Extract the (X, Y) coordinate from the center of the cell holding the provided text.  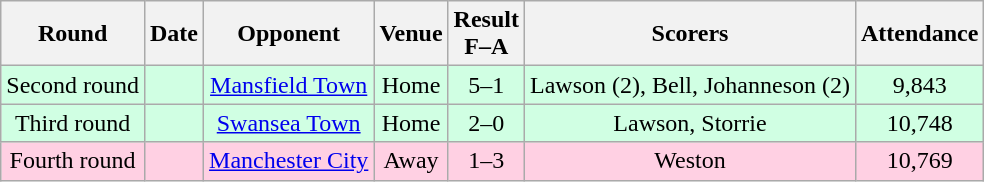
10,769 (919, 161)
10,748 (919, 123)
Swansea Town (289, 123)
Fourth round (73, 161)
Manchester City (289, 161)
9,843 (919, 85)
Lawson, Storrie (690, 123)
Opponent (289, 34)
ResultF–A (486, 34)
5–1 (486, 85)
1–3 (486, 161)
Second round (73, 85)
Attendance (919, 34)
Scorers (690, 34)
Away (411, 161)
Third round (73, 123)
Mansfield Town (289, 85)
Venue (411, 34)
Lawson (2), Bell, Johanneson (2) (690, 85)
Date (174, 34)
Weston (690, 161)
Round (73, 34)
2–0 (486, 123)
